Find where the given text appears and provide that cell's center as [X, Y] coordinate. 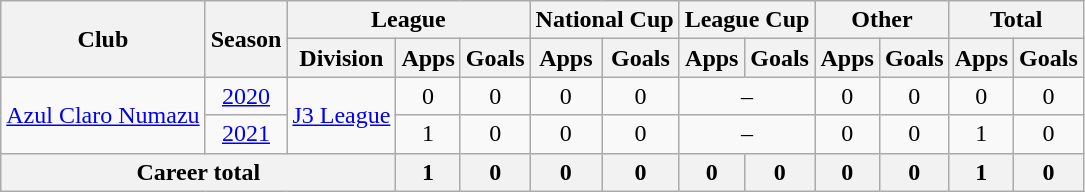
Season [246, 39]
2021 [246, 134]
Other [882, 20]
League Cup [747, 20]
J3 League [342, 115]
Division [342, 58]
League [408, 20]
Club [103, 39]
National Cup [604, 20]
Azul Claro Numazu [103, 115]
2020 [246, 96]
Career total [198, 172]
Total [1016, 20]
